Provide the [x, y] coordinate of the cell's center where the given text is located.  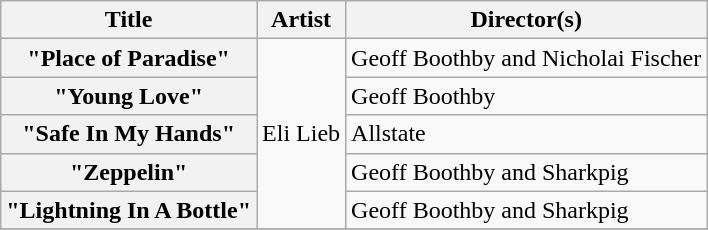
Artist [302, 20]
"Lightning In A Bottle" [129, 210]
Geoff Boothby and Nicholai Fischer [526, 58]
"Young Love" [129, 96]
"Safe In My Hands" [129, 134]
Title [129, 20]
"Place of Paradise" [129, 58]
Geoff Boothby [526, 96]
"Zeppelin" [129, 172]
Director(s) [526, 20]
Allstate [526, 134]
Eli Lieb [302, 134]
